Locate the cell with the specified text and output its [x, y] center coordinate. 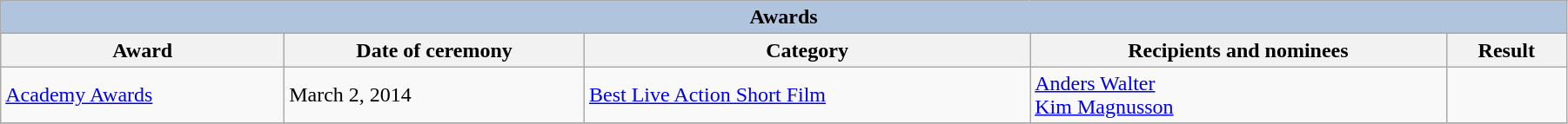
March 2, 2014 [435, 95]
Result [1506, 50]
Anders WalterKim Magnusson [1238, 95]
Date of ceremony [435, 50]
Best Live Action Short Film [807, 95]
Recipients and nominees [1238, 50]
Category [807, 50]
Academy Awards [143, 95]
Award [143, 50]
Awards [784, 17]
